For the text-containing cell, return its midpoint in [X, Y] coordinate format. 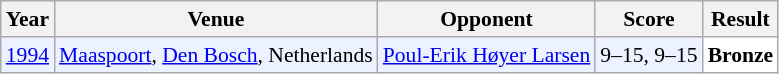
Venue [216, 19]
Bronze [741, 55]
Score [648, 19]
9–15, 9–15 [648, 55]
Year [28, 19]
Opponent [487, 19]
Maaspoort, Den Bosch, Netherlands [216, 55]
Result [741, 19]
Poul-Erik Høyer Larsen [487, 55]
1994 [28, 55]
